Capture the cell that displays the provided text and extract its [X, Y] central coordinate. 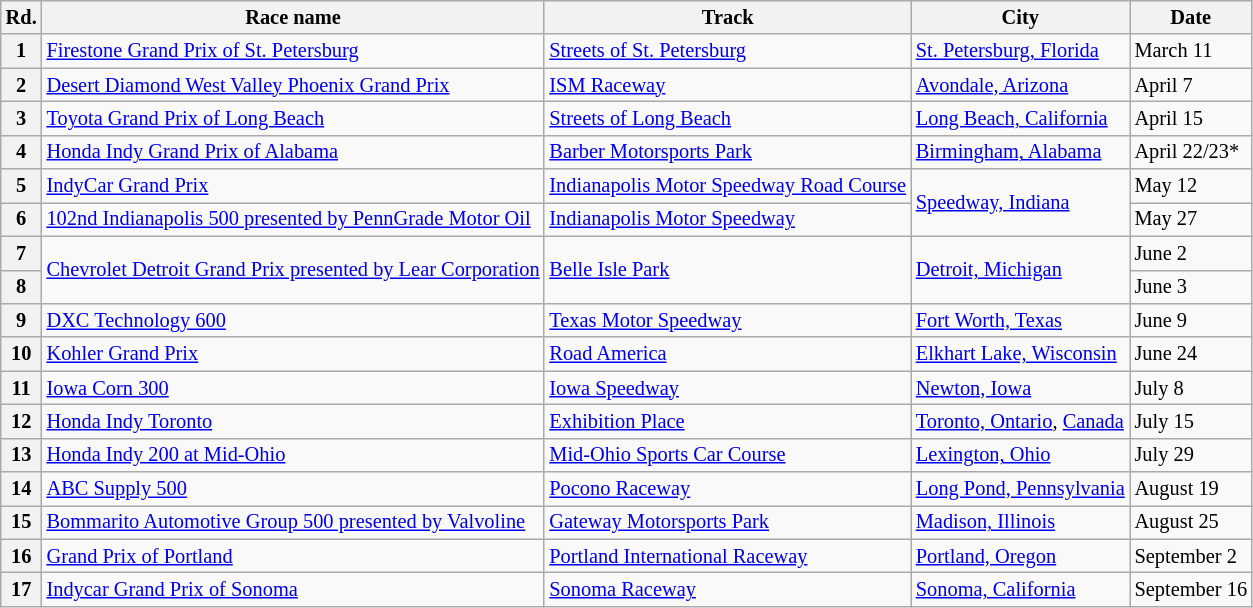
Texas Motor Speedway [727, 320]
April 15 [1191, 118]
Honda Indy Grand Prix of Alabama [294, 152]
ABC Supply 500 [294, 489]
Indianapolis Motor Speedway Road Course [727, 186]
May 27 [1191, 219]
August 19 [1191, 489]
Portland, Oregon [1020, 556]
Grand Prix of Portland [294, 556]
Date [1191, 17]
Elkhart Lake, Wisconsin [1020, 354]
Kohler Grand Prix [294, 354]
Exhibition Place [727, 421]
IndyCar Grand Prix [294, 186]
Bommarito Automotive Group 500 presented by Valvoline [294, 522]
August 25 [1191, 522]
Firestone Grand Prix of St. Petersburg [294, 51]
Road America [727, 354]
Streets of St. Petersburg [727, 51]
Speedway, Indiana [1020, 202]
July 15 [1191, 421]
July 8 [1191, 388]
12 [22, 421]
Belle Isle Park [727, 270]
September 2 [1191, 556]
16 [22, 556]
1 [22, 51]
6 [22, 219]
June 24 [1191, 354]
15 [22, 522]
4 [22, 152]
Long Beach, California [1020, 118]
10 [22, 354]
Mid-Ohio Sports Car Course [727, 455]
Streets of Long Beach [727, 118]
7 [22, 253]
Lexington, Ohio [1020, 455]
Rd. [22, 17]
Sonoma Raceway [727, 589]
June 3 [1191, 287]
Portland International Raceway [727, 556]
Iowa Corn 300 [294, 388]
Indycar Grand Prix of Sonoma [294, 589]
June 9 [1191, 320]
Honda Indy 200 at Mid-Ohio [294, 455]
9 [22, 320]
Sonoma, California [1020, 589]
Gateway Motorsports Park [727, 522]
Track [727, 17]
Chevrolet Detroit Grand Prix presented by Lear Corporation [294, 270]
Race name [294, 17]
102nd Indianapolis 500 presented by PennGrade Motor Oil [294, 219]
8 [22, 287]
April 22/23* [1191, 152]
Birmingham, Alabama [1020, 152]
Honda Indy Toronto [294, 421]
July 29 [1191, 455]
DXC Technology 600 [294, 320]
Indianapolis Motor Speedway [727, 219]
Fort Worth, Texas [1020, 320]
Desert Diamond West Valley Phoenix Grand Prix [294, 85]
3 [22, 118]
Long Pond, Pennsylvania [1020, 489]
Pocono Raceway [727, 489]
2 [22, 85]
Toronto, Ontario, Canada [1020, 421]
City [1020, 17]
Avondale, Arizona [1020, 85]
Newton, Iowa [1020, 388]
June 2 [1191, 253]
Toyota Grand Prix of Long Beach [294, 118]
ISM Raceway [727, 85]
May 12 [1191, 186]
St. Petersburg, Florida [1020, 51]
March 11 [1191, 51]
September 16 [1191, 589]
5 [22, 186]
Barber Motorsports Park [727, 152]
11 [22, 388]
April 7 [1191, 85]
Madison, Illinois [1020, 522]
13 [22, 455]
17 [22, 589]
14 [22, 489]
Detroit, Michigan [1020, 270]
Iowa Speedway [727, 388]
